Find where the given text appears and provide that cell's center as [X, Y] coordinate. 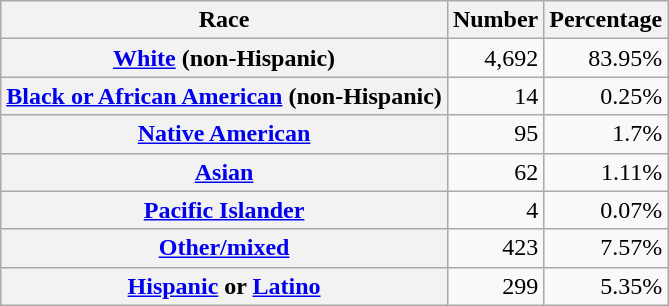
Number [495, 20]
Hispanic or Latino [224, 286]
Black or African American (non-Hispanic) [224, 96]
4 [495, 210]
0.07% [606, 210]
4,692 [495, 58]
Asian [224, 172]
Race [224, 20]
83.95% [606, 58]
Percentage [606, 20]
White (non-Hispanic) [224, 58]
5.35% [606, 286]
Pacific Islander [224, 210]
95 [495, 134]
1.11% [606, 172]
0.25% [606, 96]
62 [495, 172]
14 [495, 96]
Other/mixed [224, 248]
299 [495, 286]
7.57% [606, 248]
1.7% [606, 134]
Native American [224, 134]
423 [495, 248]
